Identify which cell holds the provided text, then report its [x, y] central coordinate. 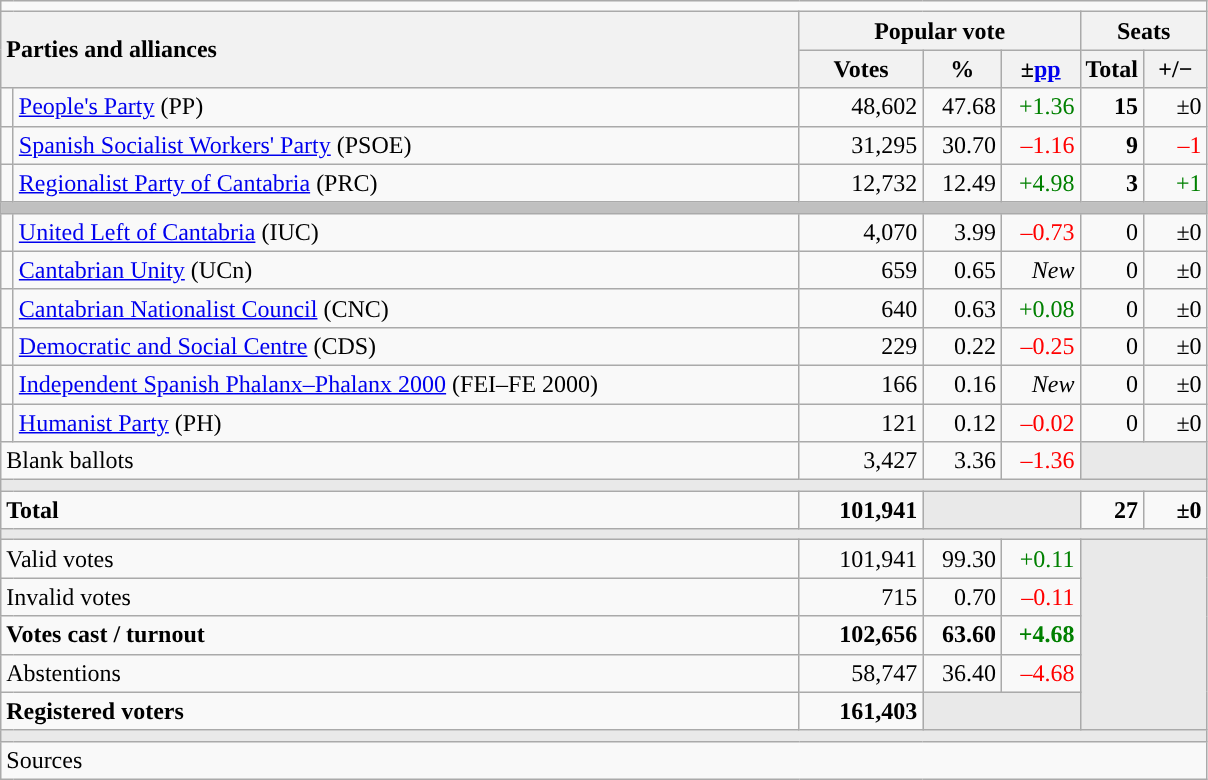
Regionalist Party of Cantabria (PRC) [406, 183]
36.40 [962, 673]
Blank ballots [400, 461]
+/− [1176, 69]
–1.16 [1040, 145]
640 [861, 308]
12.49 [962, 183]
47.68 [962, 107]
3.36 [962, 461]
9 [1112, 145]
–1 [1176, 145]
Seats [1144, 31]
0.70 [962, 597]
3.99 [962, 232]
People's Party (PP) [406, 107]
Registered voters [400, 711]
–0.73 [1040, 232]
12,732 [861, 183]
0.65 [962, 270]
31,295 [861, 145]
+0.11 [1040, 559]
Humanist Party (PH) [406, 423]
–0.02 [1040, 423]
Cantabrian Unity (UCn) [406, 270]
Spanish Socialist Workers' Party (PSOE) [406, 145]
0.16 [962, 384]
715 [861, 597]
% [962, 69]
Votes [861, 69]
Sources [604, 760]
+4.68 [1040, 635]
15 [1112, 107]
30.70 [962, 145]
–0.25 [1040, 346]
3,427 [861, 461]
102,656 [861, 635]
121 [861, 423]
±pp [1040, 69]
–0.11 [1040, 597]
0.12 [962, 423]
–4.68 [1040, 673]
0.63 [962, 308]
Cantabrian Nationalist Council (CNC) [406, 308]
161,403 [861, 711]
United Left of Cantabria (IUC) [406, 232]
Invalid votes [400, 597]
4,070 [861, 232]
99.30 [962, 559]
+0.08 [1040, 308]
–1.36 [1040, 461]
0.22 [962, 346]
Parties and alliances [400, 50]
3 [1112, 183]
659 [861, 270]
Valid votes [400, 559]
Democratic and Social Centre (CDS) [406, 346]
+1 [1176, 183]
229 [861, 346]
+4.98 [1040, 183]
63.60 [962, 635]
Votes cast / turnout [400, 635]
Popular vote [940, 31]
48,602 [861, 107]
27 [1112, 510]
Independent Spanish Phalanx–Phalanx 2000 (FEI–FE 2000) [406, 384]
Abstentions [400, 673]
+1.36 [1040, 107]
58,747 [861, 673]
166 [861, 384]
